Detect which cell encompasses the target text, then output its [X, Y] center coordinate. 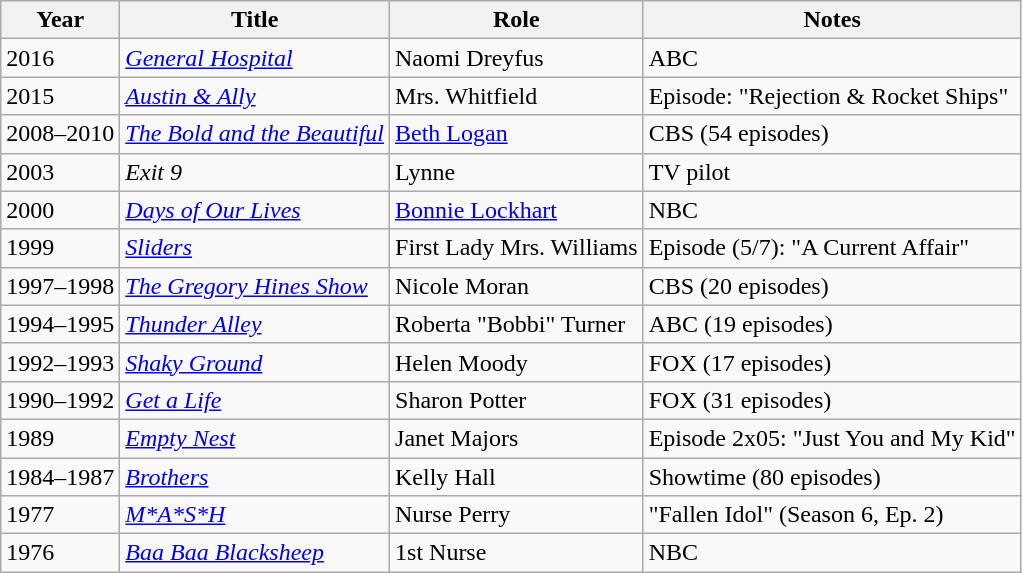
1994–1995 [60, 324]
FOX (31 episodes) [832, 400]
1997–1998 [60, 286]
Austin & Ally [255, 96]
Get a Life [255, 400]
1989 [60, 438]
2003 [60, 172]
Brothers [255, 477]
Days of Our Lives [255, 210]
ABC (19 episodes) [832, 324]
2016 [60, 58]
Nurse Perry [517, 515]
Thunder Alley [255, 324]
Sliders [255, 248]
Kelly Hall [517, 477]
2015 [60, 96]
Title [255, 20]
Mrs. Whitfield [517, 96]
The Bold and the Beautiful [255, 134]
Nicole Moran [517, 286]
Shaky Ground [255, 362]
CBS (54 episodes) [832, 134]
FOX (17 episodes) [832, 362]
1999 [60, 248]
Role [517, 20]
First Lady Mrs. Williams [517, 248]
Episode 2x05: "Just You and My Kid" [832, 438]
The Gregory Hines Show [255, 286]
1992–1993 [60, 362]
Baa Baa Blacksheep [255, 553]
1977 [60, 515]
1990–1992 [60, 400]
Sharon Potter [517, 400]
Showtime (80 episodes) [832, 477]
Year [60, 20]
"Fallen Idol" (Season 6, Ep. 2) [832, 515]
2000 [60, 210]
Roberta "Bobbi" Turner [517, 324]
ABC [832, 58]
M*A*S*H [255, 515]
CBS (20 episodes) [832, 286]
Episode (5/7): "A Current Affair" [832, 248]
Helen Moody [517, 362]
Naomi Dreyfus [517, 58]
1976 [60, 553]
2008–2010 [60, 134]
Lynne [517, 172]
Notes [832, 20]
Episode: "Rejection & Rocket Ships" [832, 96]
Exit 9 [255, 172]
Bonnie Lockhart [517, 210]
Janet Majors [517, 438]
1st Nurse [517, 553]
General Hospital [255, 58]
TV pilot [832, 172]
Beth Logan [517, 134]
1984–1987 [60, 477]
Empty Nest [255, 438]
